Return the [x, y] coordinate for the center point of the cell that contains the specified text.  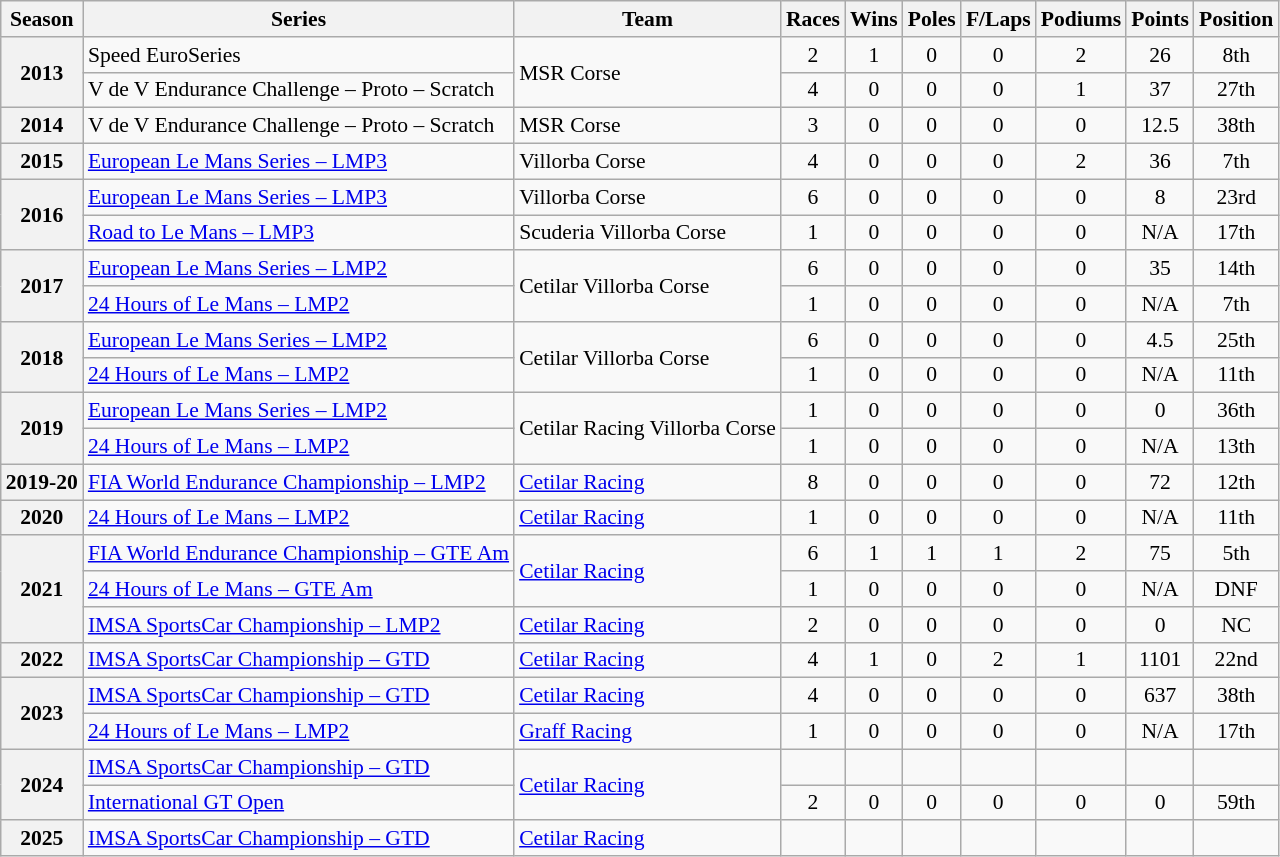
Poles [932, 19]
2025 [42, 839]
Series [298, 19]
Podiums [1082, 19]
1101 [1160, 660]
2017 [42, 286]
IMSA SportsCar Championship – LMP2 [298, 625]
13th [1236, 447]
Position [1236, 19]
637 [1160, 696]
35 [1160, 269]
2020 [42, 518]
12th [1236, 482]
NC [1236, 625]
27th [1236, 90]
3 [813, 126]
2021 [42, 590]
Wins [874, 19]
4.5 [1160, 340]
2019 [42, 428]
5th [1236, 554]
Graff Racing [648, 732]
2024 [42, 784]
2022 [42, 660]
2023 [42, 714]
75 [1160, 554]
Races [813, 19]
23rd [1236, 197]
Team [648, 19]
36th [1236, 411]
12.5 [1160, 126]
F/Laps [998, 19]
25th [1236, 340]
26 [1160, 55]
Points [1160, 19]
24 Hours of Le Mans – GTE Am [298, 589]
14th [1236, 269]
FIA World Endurance Championship – LMP2 [298, 482]
37 [1160, 90]
72 [1160, 482]
2016 [42, 214]
2015 [42, 162]
FIA World Endurance Championship – GTE Am [298, 554]
Cetilar Racing Villorba Corse [648, 428]
2014 [42, 126]
International GT Open [298, 803]
Scuderia Villorba Corse [648, 233]
22nd [1236, 660]
2018 [42, 358]
2013 [42, 72]
Speed EuroSeries [298, 55]
59th [1236, 803]
Season [42, 19]
DNF [1236, 589]
2019-20 [42, 482]
8th [1236, 55]
Road to Le Mans – LMP3 [298, 233]
36 [1160, 162]
